Extract the [x, y] coordinate from the center of the cell holding the provided text.  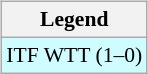
ITF WTT (1–0) [74, 55]
Legend [74, 20]
